Extract the (X, Y) coordinate from the center of the cell holding the provided text.  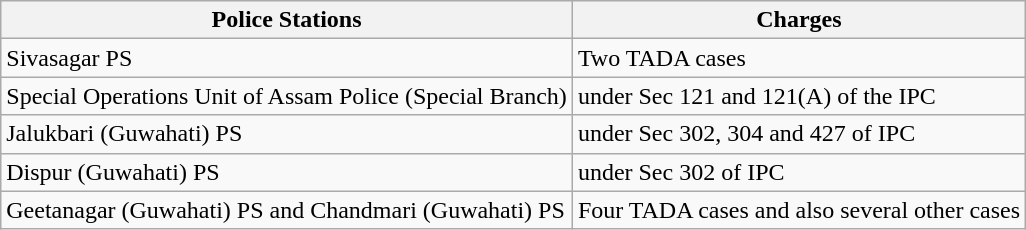
under Sec 121 and 121(A) of the IPC (798, 96)
Sivasagar PS (287, 58)
Charges (798, 20)
under Sec 302 of IPC (798, 172)
Dispur (Guwahati) PS (287, 172)
Geetanagar (Guwahati) PS and Chandmari (Guwahati) PS (287, 210)
Police Stations (287, 20)
Jalukbari (Guwahati) PS (287, 134)
Four TADA cases and also several other cases (798, 210)
Special Operations Unit of Assam Police (Special Branch) (287, 96)
Two TADA cases (798, 58)
under Sec 302, 304 and 427 of IPC (798, 134)
